Scan for the cell matching the given text and deliver its [x, y] coordinate at center. 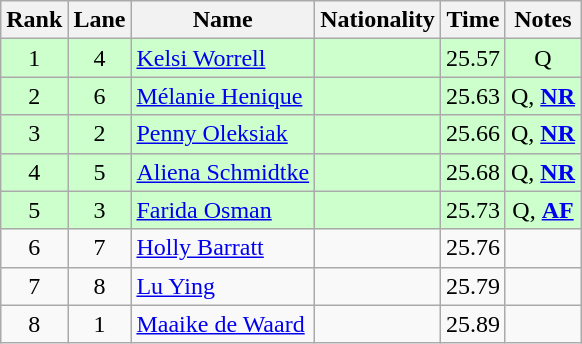
Farida Osman [223, 210]
25.68 [472, 172]
Kelsi Worrell [223, 58]
25.57 [472, 58]
Notes [542, 20]
Maaike de Waard [223, 324]
Name [223, 20]
25.66 [472, 134]
Mélanie Henique [223, 96]
Aliena Schmidtke [223, 172]
Q, AF [542, 210]
25.79 [472, 286]
Holly Barratt [223, 248]
Lane [100, 20]
Nationality [378, 20]
Q [542, 58]
25.63 [472, 96]
Penny Oleksiak [223, 134]
25.73 [472, 210]
Time [472, 20]
Lu Ying [223, 286]
25.76 [472, 248]
Rank [34, 20]
25.89 [472, 324]
